Return [X, Y] of the center of cell containing provided text 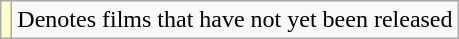
Denotes films that have not yet been released [235, 20]
